Identify which cell holds the provided text, then report its (X, Y) central coordinate. 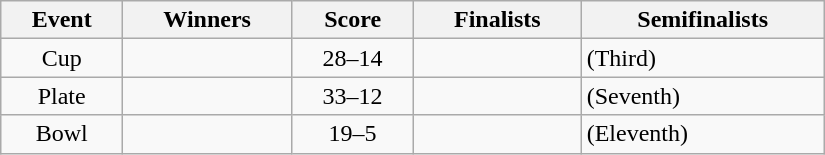
Finalists (498, 20)
(Third) (702, 58)
(Eleventh) (702, 134)
Cup (62, 58)
Score (353, 20)
(Seventh) (702, 96)
Event (62, 20)
19–5 (353, 134)
28–14 (353, 58)
Plate (62, 96)
Semifinalists (702, 20)
Winners (208, 20)
Bowl (62, 134)
33–12 (353, 96)
